Output the (X, Y) coordinate of the center of the cell containing the given text.  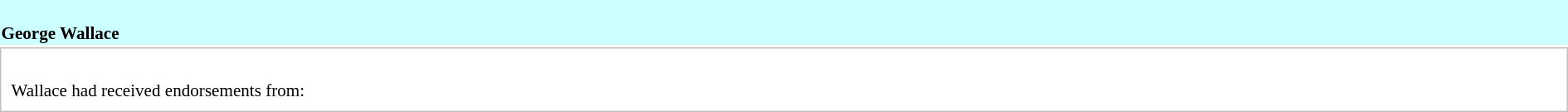
George Wallace (784, 22)
Wallace had received endorsements from: (784, 80)
